Search for the cell housing the specified text and yield its (X, Y) center coordinate. 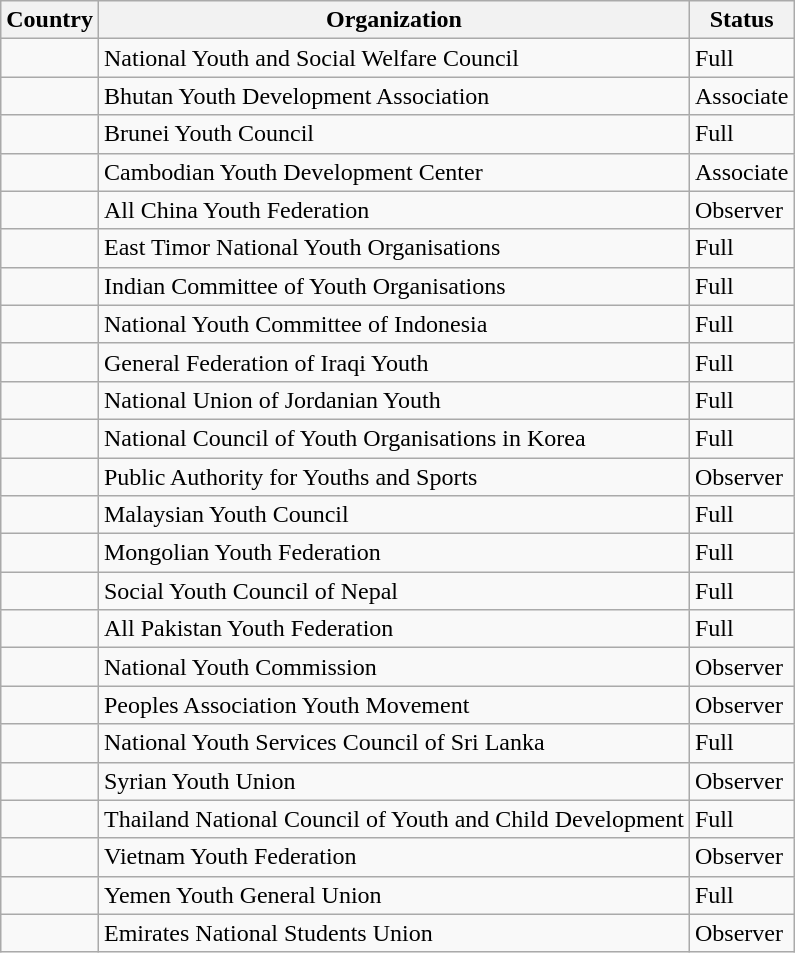
Mongolian Youth Federation (394, 553)
Thailand National Council of Youth and Child Development (394, 819)
Peoples Association Youth Movement (394, 705)
Indian Committee of Youth Organisations (394, 286)
East Timor National Youth Organisations (394, 248)
All Pakistan Youth Federation (394, 629)
National Youth Committee of Indonesia (394, 324)
Country (50, 20)
Status (741, 20)
Vietnam Youth Federation (394, 857)
Yemen Youth General Union (394, 895)
National Youth Services Council of Sri Lanka (394, 743)
Public Authority for Youths and Sports (394, 477)
Organization (394, 20)
General Federation of Iraqi Youth (394, 362)
Bhutan Youth Development Association (394, 96)
National Youth Commission (394, 667)
Social Youth Council of Nepal (394, 591)
National Council of Youth Organisations in Korea (394, 438)
Malaysian Youth Council (394, 515)
Brunei Youth Council (394, 134)
National Youth and Social Welfare Council (394, 58)
National Union of Jordanian Youth (394, 400)
All China Youth Federation (394, 210)
Syrian Youth Union (394, 781)
Emirates National Students Union (394, 933)
Cambodian Youth Development Center (394, 172)
